From the cell containing the given text, extract its center point as [X, Y] coordinate. 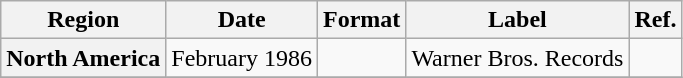
Label [518, 20]
Warner Bros. Records [518, 58]
Ref. [656, 20]
Region [84, 20]
North America [84, 58]
Date [242, 20]
Format [361, 20]
February 1986 [242, 58]
